Pinpoint the cell where the given text exists, returning its [X, Y] midpoint coordinate. 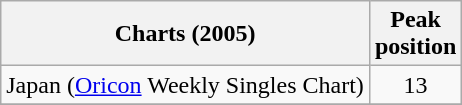
Peakposition [415, 34]
13 [415, 85]
Charts (2005) [186, 34]
Japan (Oricon Weekly Singles Chart) [186, 85]
